Output the (X, Y) coordinate of the center of the cell containing the given text.  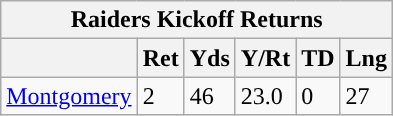
Ret (160, 58)
Yds (210, 58)
Y/Rt (265, 58)
Montgomery (69, 96)
Raiders Kickoff Returns (197, 20)
27 (366, 96)
TD (318, 58)
Lng (366, 58)
23.0 (265, 96)
0 (318, 96)
46 (210, 96)
2 (160, 96)
